Output the [X, Y] coordinate of the center of the cell containing the given text.  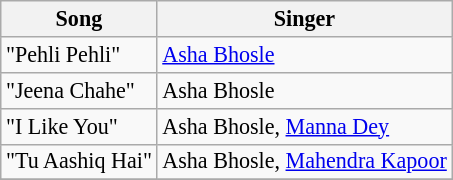
Song [79, 18]
Singer [304, 18]
"Jeena Chahe" [79, 90]
"Tu Aashiq Hai" [79, 162]
Asha Bhosle, Mahendra Kapoor [304, 162]
"I Like You" [79, 126]
"Pehli Pehli" [79, 54]
Asha Bhosle, Manna Dey [304, 126]
